Determine the [x, y] coordinate at the center of the cell enclosing the given text.  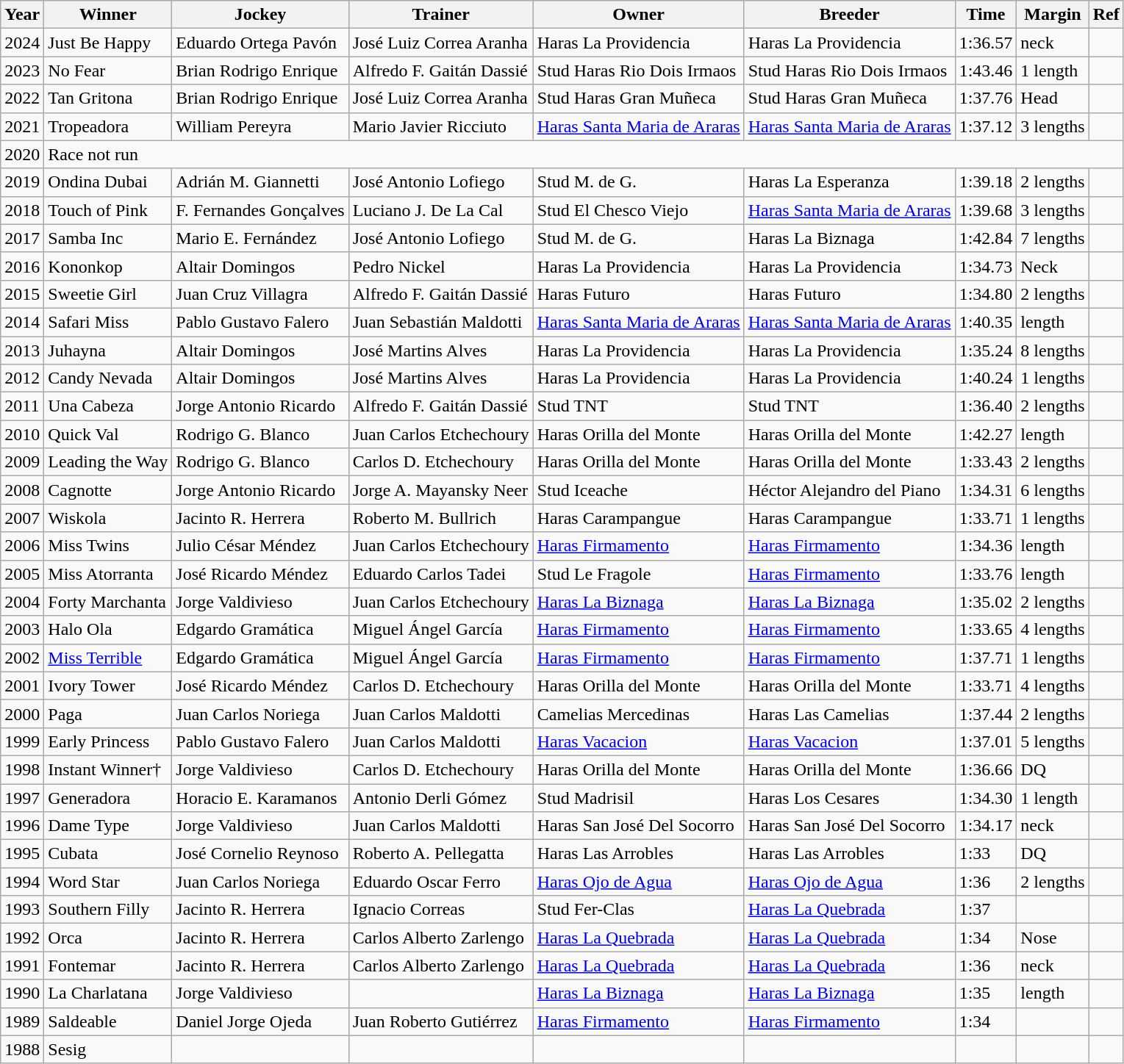
Margin [1053, 15]
Ignacio Correas [441, 910]
1:33 [986, 854]
6 lengths [1053, 490]
Stud El Chesco Viejo [638, 210]
1:34.36 [986, 546]
Daniel Jorge Ojeda [260, 1021]
Owner [638, 15]
Una Cabeza [108, 406]
Halo Ola [108, 630]
1:34.30 [986, 797]
Julio César Méndez [260, 546]
Paga [108, 713]
2010 [22, 434]
2019 [22, 182]
Ondina Dubai [108, 182]
Mario Javier Ricciuto [441, 126]
Horacio E. Karamanos [260, 797]
Jorge A. Mayansky Neer [441, 490]
1:39.18 [986, 182]
Juhayna [108, 351]
Adrián M. Giannetti [260, 182]
Southern Filly [108, 910]
1993 [22, 910]
1:33.65 [986, 630]
1:33.43 [986, 462]
Stud Iceache [638, 490]
1:36.40 [986, 406]
1989 [22, 1021]
2008 [22, 490]
1992 [22, 938]
Race not run [584, 154]
1:37 [986, 910]
2011 [22, 406]
Candy Nevada [108, 378]
2020 [22, 154]
1:37.01 [986, 741]
2014 [22, 322]
2006 [22, 546]
2012 [22, 378]
Kononkop [108, 266]
Trainer [441, 15]
Cagnotte [108, 490]
Year [22, 15]
Ivory Tower [108, 686]
William Pereyra [260, 126]
Luciano J. De La Cal [441, 210]
Generadora [108, 797]
Head [1053, 98]
2021 [22, 126]
Instant Winner† [108, 769]
Stud Le Fragole [638, 574]
1:34.31 [986, 490]
2016 [22, 266]
Haras La Esperanza [850, 182]
2017 [22, 238]
La Charlatana [108, 993]
7 lengths [1053, 238]
2000 [22, 713]
2004 [22, 602]
1997 [22, 797]
1:35.02 [986, 602]
2005 [22, 574]
Sesig [108, 1049]
Juan Roberto Gutiérrez [441, 1021]
1:36.66 [986, 769]
Roberto A. Pellegatta [441, 854]
Camelias Mercedinas [638, 713]
Miss Terrible [108, 658]
2007 [22, 518]
Saldeable [108, 1021]
Stud Fer-Clas [638, 910]
Eduardo Carlos Tadei [441, 574]
1:42.27 [986, 434]
Word Star [108, 882]
1:43.46 [986, 71]
2003 [22, 630]
Pedro Nickel [441, 266]
1990 [22, 993]
Leading the Way [108, 462]
Sweetie Girl [108, 294]
Haras Los Cesares [850, 797]
Nose [1053, 938]
Eduardo Ortega Pavón [260, 43]
1:33.76 [986, 574]
Héctor Alejandro del Piano [850, 490]
Stud Madrisil [638, 797]
1994 [22, 882]
Winner [108, 15]
1:40.24 [986, 378]
8 lengths [1053, 351]
1:36.57 [986, 43]
1:37.71 [986, 658]
1:37.12 [986, 126]
2023 [22, 71]
Ref [1106, 15]
1:35.24 [986, 351]
Antonio Derli Gómez [441, 797]
Miss Twins [108, 546]
1:34.17 [986, 826]
Neck [1053, 266]
Breeder [850, 15]
2001 [22, 686]
1998 [22, 769]
1:37.44 [986, 713]
Quick Val [108, 434]
1999 [22, 741]
Forty Marchanta [108, 602]
Dame Type [108, 826]
1988 [22, 1049]
2018 [22, 210]
1:34.80 [986, 294]
Samba Inc [108, 238]
José Cornelio Reynoso [260, 854]
Eduardo Oscar Ferro [441, 882]
2002 [22, 658]
1:40.35 [986, 322]
2022 [22, 98]
1995 [22, 854]
Tan Gritona [108, 98]
1:39.68 [986, 210]
2015 [22, 294]
1:42.84 [986, 238]
5 lengths [1053, 741]
2009 [22, 462]
1:34.73 [986, 266]
Wiskola [108, 518]
Juan Cruz Villagra [260, 294]
1:37.76 [986, 98]
Just Be Happy [108, 43]
Early Princess [108, 741]
Safari Miss [108, 322]
Mario E. Fernández [260, 238]
F. Fernandes Gonçalves [260, 210]
Juan Sebastián Maldotti [441, 322]
2024 [22, 43]
1:35 [986, 993]
Fontemar [108, 966]
Touch of Pink [108, 210]
Orca [108, 938]
Tropeadora [108, 126]
1996 [22, 826]
Miss Atorranta [108, 574]
No Fear [108, 71]
Haras Las Camelias [850, 713]
Cubata [108, 854]
2013 [22, 351]
Time [986, 15]
Roberto M. Bullrich [441, 518]
Jockey [260, 15]
1991 [22, 966]
